Return the (X, Y) coordinate for the center point of the cell that contains the specified text.  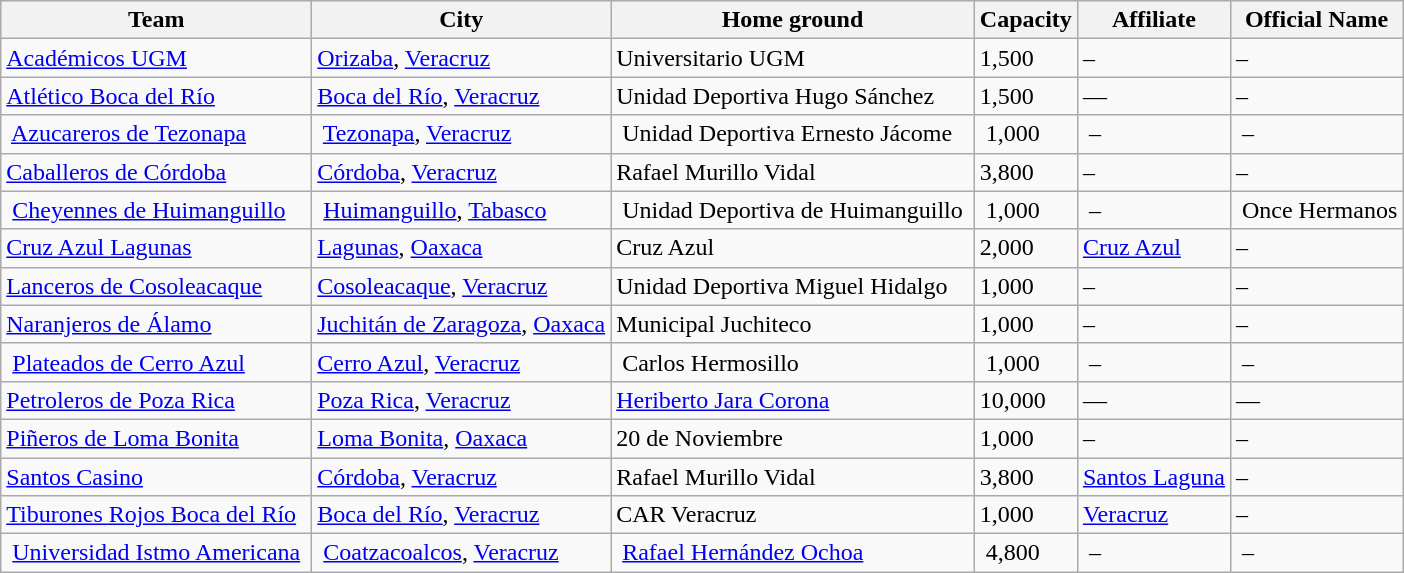
Cruz Azul Lagunas (156, 248)
Cerro Azul, Veracruz (462, 362)
City (462, 20)
Coatzacoalcos, Veracruz (462, 553)
10,000 (1026, 400)
Carlos Hermosillo (793, 362)
Heriberto Jara Corona (793, 400)
CAR Veracruz (793, 515)
Santos Casino (156, 477)
Piñeros de Loma Bonita (156, 438)
Municipal Juchiteco (793, 324)
Tezonapa, Veracruz (462, 134)
Unidad Deportiva Miguel Hidalgo (793, 286)
Plateados de Cerro Azul (156, 362)
Caballeros de Córdoba (156, 172)
Orizaba, Veracruz (462, 58)
Atlético Boca del Río (156, 96)
Capacity (1026, 20)
Naranjeros de Álamo (156, 324)
Veracruz (1154, 515)
Home ground (793, 20)
Académicos UGM (156, 58)
Lagunas, Oaxaca (462, 248)
Unidad Deportiva Hugo Sánchez (793, 96)
Lanceros de Cosoleacaque (156, 286)
Team (156, 20)
Universidad Istmo Americana (156, 553)
Unidad Deportiva Ernesto Jácome (793, 134)
Tiburones Rojos Boca del Río (156, 515)
Huimanguillo, Tabasco (462, 210)
Universitario UGM (793, 58)
2,000 (1026, 248)
Petroleros de Poza Rica (156, 400)
Unidad Deportiva de Huimanguillo (793, 210)
4,800 (1026, 553)
Rafael Hernández Ochoa (793, 553)
Azucareros de Tezonapa (156, 134)
Affiliate (1154, 20)
20 de Noviembre (793, 438)
Juchitán de Zaragoza, Oaxaca (462, 324)
Official Name (1316, 20)
Cosoleacaque, Veracruz (462, 286)
Once Hermanos (1316, 210)
Loma Bonita, Oaxaca (462, 438)
Poza Rica, Veracruz (462, 400)
Cheyennes de Huimanguillo (156, 210)
Santos Laguna (1154, 477)
